Locate the cell with the specified text and output its [X, Y] center coordinate. 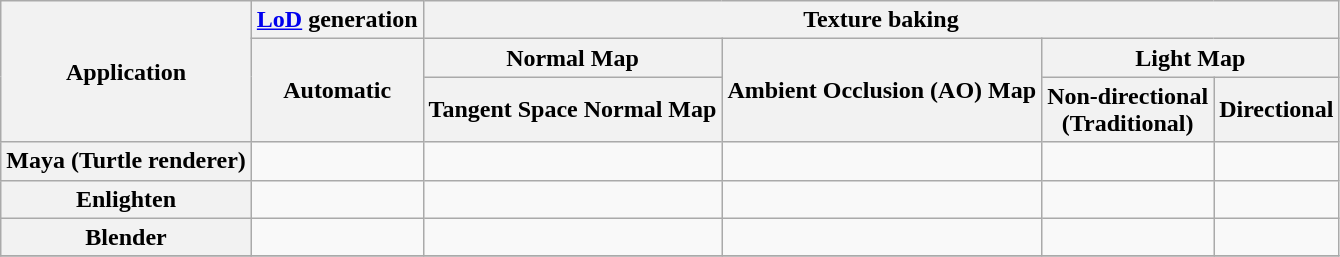
Non-directional(Traditional) [1128, 110]
Automatic [337, 90]
Ambient Occlusion (AO) Map [882, 90]
Normal Map [572, 58]
Application [126, 72]
LoD generation [337, 20]
Texture baking [881, 20]
Enlighten [126, 199]
Directional [1276, 110]
Blender [126, 237]
Light Map [1190, 58]
Maya (Turtle renderer) [126, 161]
Tangent Space Normal Map [572, 110]
